Pinpoint the cell where the given text exists, returning its [x, y] midpoint coordinate. 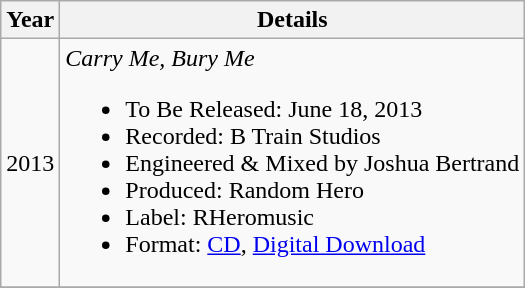
Year [30, 20]
Details [292, 20]
2013 [30, 163]
